Output the [X, Y] coordinate of the center of the cell containing the given text.  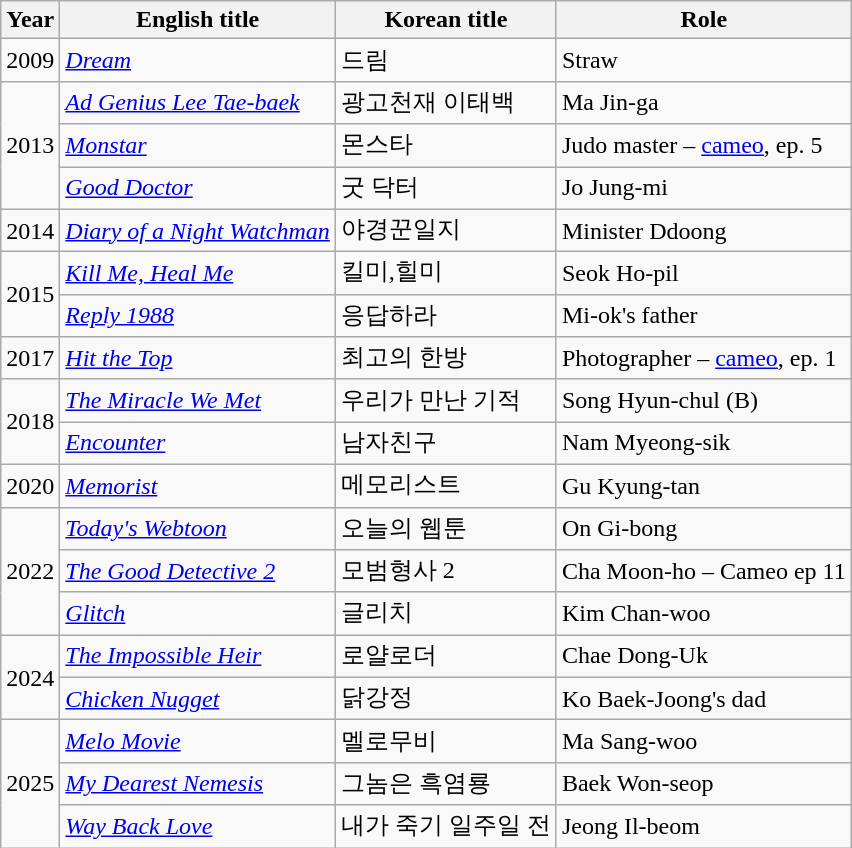
멜로무비 [446, 742]
몬스타 [446, 146]
The Good Detective 2 [198, 572]
Minister Ddoong [704, 230]
모범형사 2 [446, 572]
Straw [704, 60]
Seok Ho-pil [704, 274]
Nam Myeong-sik [704, 444]
2020 [30, 486]
Glitch [198, 614]
Cha Moon-ho – Cameo ep 11 [704, 572]
The Miracle We Met [198, 400]
Ma Sang-woo [704, 742]
Role [704, 20]
Dream [198, 60]
남자친구 [446, 444]
Jeong Il-beom [704, 826]
Memorist [198, 486]
Chae Dong-Uk [704, 656]
On Gi-bong [704, 528]
로얄로더 [446, 656]
닭강정 [446, 698]
Monstar [198, 146]
2014 [30, 230]
2015 [30, 294]
Way Back Love [198, 826]
Ko Baek-Joong's dad [704, 698]
English title [198, 20]
우리가 만난 기적 [446, 400]
킬미,힐미 [446, 274]
2022 [30, 571]
Jo Jung-mi [704, 188]
응답하라 [446, 316]
글리치 [446, 614]
Hit the Top [198, 358]
Year [30, 20]
Gu Kyung-tan [704, 486]
Today's Webtoon [198, 528]
Encounter [198, 444]
2025 [30, 784]
Baek Won-seop [704, 784]
야경꾼일지 [446, 230]
Song Hyun-chul (B) [704, 400]
굿 닥터 [446, 188]
Reply 1988 [198, 316]
Photographer – cameo, ep. 1 [704, 358]
오늘의 웹툰 [446, 528]
메모리스트 [446, 486]
Ad Genius Lee Tae-baek [198, 102]
드림 [446, 60]
2017 [30, 358]
Kill Me, Heal Me [198, 274]
Judo master – cameo, ep. 5 [704, 146]
광고천재 이태백 [446, 102]
2024 [30, 678]
최고의 한방 [446, 358]
Ma Jin-ga [704, 102]
2009 [30, 60]
그놈은 흑염룡 [446, 784]
2013 [30, 145]
내가 죽기 일주일 전 [446, 826]
Diary of a Night Watchman [198, 230]
The Impossible Heir [198, 656]
Good Doctor [198, 188]
Mi-ok's father [704, 316]
Korean title [446, 20]
Melo Movie [198, 742]
Chicken Nugget [198, 698]
My Dearest Nemesis [198, 784]
Kim Chan-woo [704, 614]
2018 [30, 422]
